Provide the [x, y] coordinate of the cell's center where the given text is located.  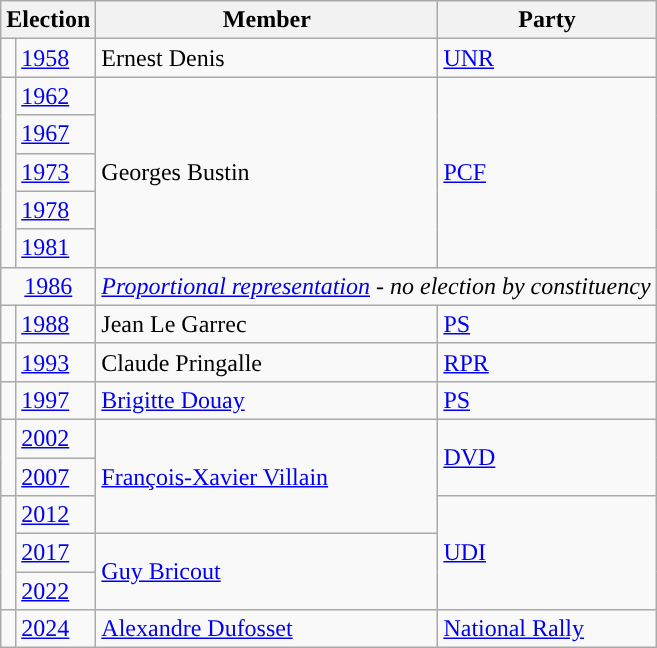
Election [48, 20]
Guy Bricout [267, 572]
2017 [56, 553]
Ernest Denis [267, 58]
Member [267, 20]
UNR [547, 58]
2022 [56, 591]
1997 [56, 400]
2012 [56, 515]
Alexandre Dufosset [267, 629]
1993 [56, 362]
PCF [547, 172]
UDI [547, 553]
François-Xavier Villain [267, 476]
1962 [56, 96]
Claude Pringalle [267, 362]
1967 [56, 134]
1978 [56, 210]
Party [547, 20]
1988 [56, 324]
Proportional representation - no election by constituency [376, 286]
Jean Le Garrec [267, 324]
1958 [56, 58]
1981 [56, 248]
1986 [48, 286]
2007 [56, 477]
2024 [56, 629]
Georges Bustin [267, 172]
1973 [56, 172]
RPR [547, 362]
2002 [56, 438]
National Rally [547, 629]
DVD [547, 457]
Brigitte Douay [267, 400]
